Provide the (X, Y) coordinate of the cell's center where the given text is located.  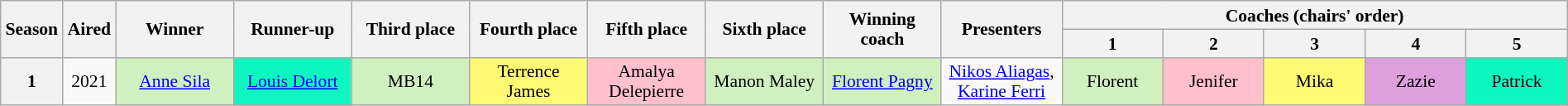
MB14 (410, 81)
Florent (1112, 81)
Fifth place (647, 29)
Zazie (1416, 81)
Coaches (chairs' order) (1315, 15)
Mika (1314, 81)
Winning coach (883, 29)
Runner-up (293, 29)
Louis Delort (293, 81)
3 (1314, 43)
Winner (175, 29)
2021 (89, 81)
Florent Pagny (883, 81)
Fourth place (529, 29)
Manon Maley (764, 81)
Season (31, 29)
Anne Sila (175, 81)
Presenters (1002, 29)
Patrick (1517, 81)
Nikos Aliagas,Karine Ferri (1002, 81)
2 (1213, 43)
4 (1416, 43)
Amalya Delepierre (647, 81)
Jenifer (1213, 81)
Sixth place (764, 29)
Aired (89, 29)
Third place (410, 29)
5 (1517, 43)
Terrence James (529, 81)
